Provide the (x, y) coordinate of the cell's center where the given text is located.  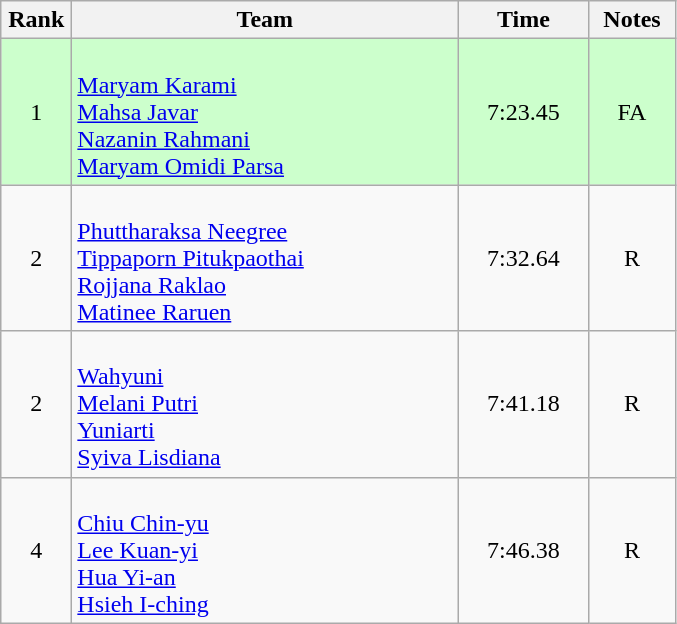
Notes (632, 20)
Maryam KaramiMahsa JavarNazanin RahmaniMaryam Omidi Parsa (265, 112)
4 (36, 550)
1 (36, 112)
Rank (36, 20)
FA (632, 112)
7:41.18 (524, 404)
Chiu Chin-yuLee Kuan-yiHua Yi-anHsieh I-ching (265, 550)
7:46.38 (524, 550)
Time (524, 20)
Team (265, 20)
7:32.64 (524, 258)
WahyuniMelani PutriYuniartiSyiva Lisdiana (265, 404)
Phuttharaksa NeegreeTippaporn PitukpaothaiRojjana RaklaoMatinee Raruen (265, 258)
7:23.45 (524, 112)
